Search for the cell housing the specified text and yield its [X, Y] center coordinate. 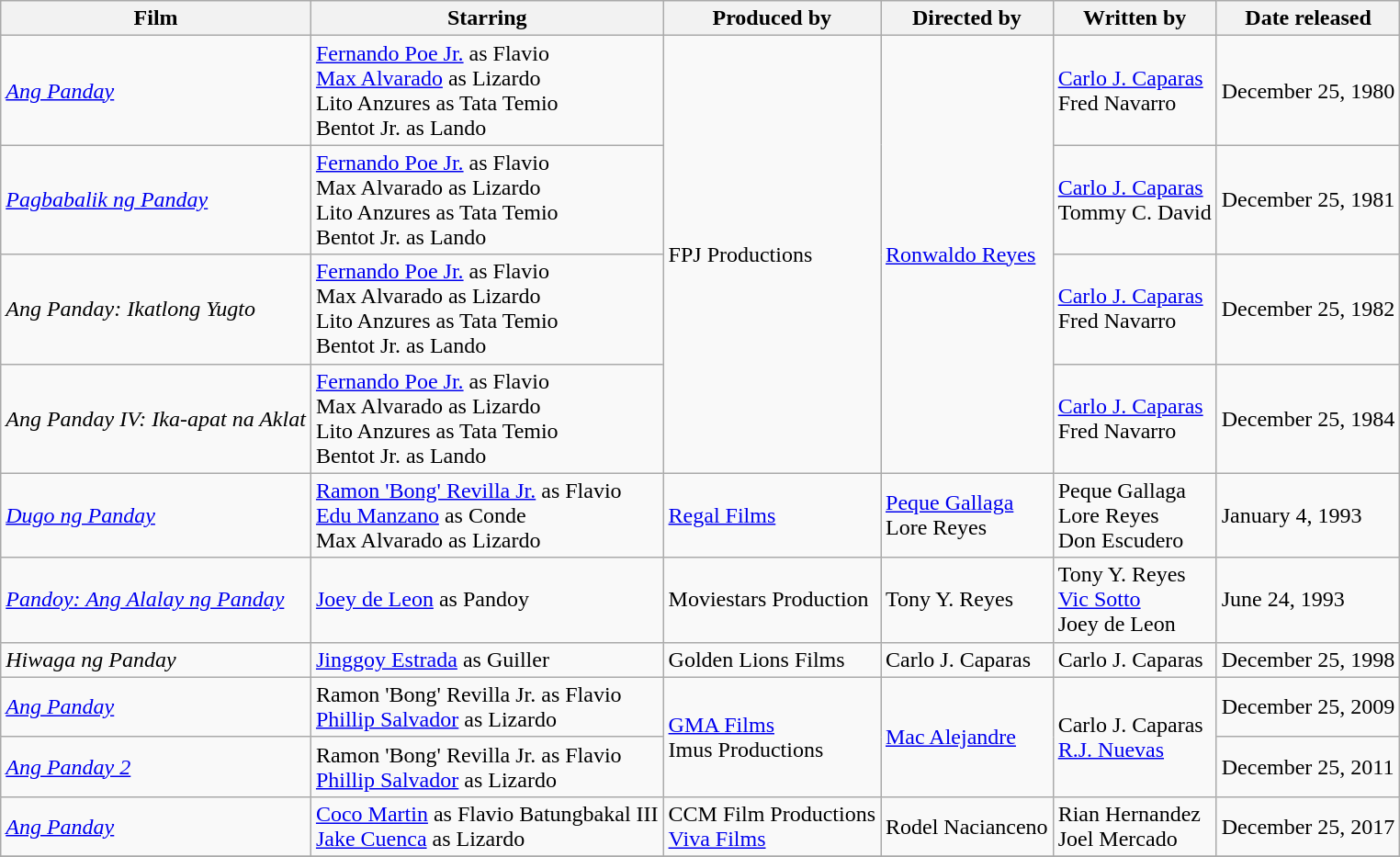
Carlo J. CaparasTommy C. David [1135, 200]
December 25, 1981 [1308, 200]
Date released [1308, 18]
Regal Films [772, 515]
Produced by [772, 18]
Directed by [966, 18]
January 4, 1993 [1308, 515]
Mac Alejandre [966, 737]
Ang Panday: Ikatlong Yugto [156, 309]
December 25, 1982 [1308, 309]
Pagbabalik ng Panday [156, 200]
Tony Y. ReyesVic SottoJoey de Leon [1135, 600]
Pandoy: Ang Alalay ng Panday [156, 600]
GMA FilmsImus Productions [772, 737]
Starring [487, 18]
June 24, 1993 [1308, 600]
Hiwaga ng Panday [156, 660]
Coco Martin as Flavio Batungbakal IIIJake Cuenca as Lizardo [487, 827]
Ramon 'Bong' Revilla Jr. as FlavioEdu Manzano as CondeMax Alvarado as Lizardo [487, 515]
Peque GallagaLore Reyes [966, 515]
December 25, 2009 [1308, 707]
Moviestars Production [772, 600]
FPJ Productions [772, 254]
Ang Panday IV: Ika-apat na Aklat [156, 419]
December 25, 2011 [1308, 766]
December 25, 1998 [1308, 660]
December 25, 2017 [1308, 827]
Carlo J. CaparasR.J. Nuevas [1135, 737]
Written by [1135, 18]
Tony Y. Reyes [966, 600]
Rodel Nacianceno [966, 827]
CCM Film ProductionsViva Films [772, 827]
Ang Panday 2 [156, 766]
Peque GallagaLore ReyesDon Escudero [1135, 515]
Rian HernandezJoel Mercado [1135, 827]
December 25, 1984 [1308, 419]
Dugo ng Panday [156, 515]
Golden Lions Films [772, 660]
December 25, 1980 [1308, 90]
Ronwaldo Reyes [966, 254]
Jinggoy Estrada as Guiller [487, 660]
Joey de Leon as Pandoy [487, 600]
Film [156, 18]
